Determine the [X, Y] coordinate at the center of the cell enclosing the given text.  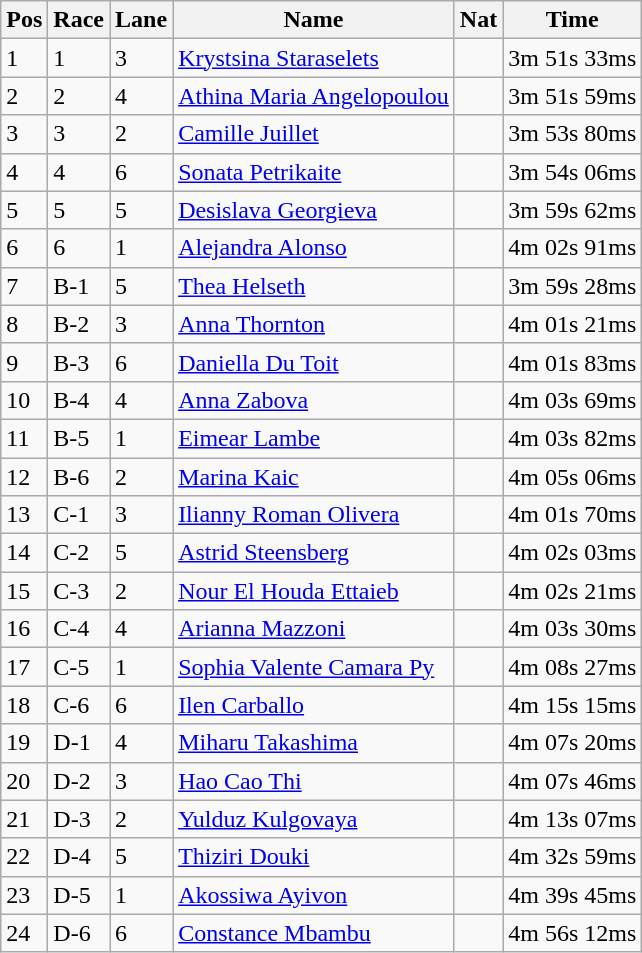
16 [24, 629]
Ilianny Roman Olivera [314, 515]
B-1 [79, 286]
Thiziri Douki [314, 857]
Eimear Lambe [314, 438]
B-6 [79, 477]
Anna Thornton [314, 324]
12 [24, 477]
4m 01s 21ms [572, 324]
17 [24, 667]
23 [24, 895]
4m 13s 07ms [572, 819]
Arianna Mazzoni [314, 629]
Miharu Takashima [314, 743]
20 [24, 781]
B-3 [79, 362]
Daniella Du Toit [314, 362]
13 [24, 515]
4m 01s 70ms [572, 515]
4m 02s 03ms [572, 553]
4m 03s 69ms [572, 400]
C-2 [79, 553]
15 [24, 591]
4m 02s 21ms [572, 591]
4m 32s 59ms [572, 857]
Pos [24, 20]
C-5 [79, 667]
22 [24, 857]
9 [24, 362]
11 [24, 438]
B-5 [79, 438]
4m 03s 30ms [572, 629]
C-6 [79, 705]
Akossiwa Ayivon [314, 895]
Camille Juillet [314, 134]
3m 54s 06ms [572, 172]
B-2 [79, 324]
Time [572, 20]
4m 07s 20ms [572, 743]
Desislava Georgieva [314, 210]
Race [79, 20]
Sonata Petrikaite [314, 172]
19 [24, 743]
Lane [142, 20]
C-3 [79, 591]
D-2 [79, 781]
Athina Maria Angelopoulou [314, 96]
4m 07s 46ms [572, 781]
Alejandra Alonso [314, 248]
Krystsina Staraselets [314, 58]
14 [24, 553]
4m 01s 83ms [572, 362]
7 [24, 286]
4m 08s 27ms [572, 667]
4m 56s 12ms [572, 933]
B-4 [79, 400]
D-5 [79, 895]
8 [24, 324]
3m 53s 80ms [572, 134]
Constance Mbambu [314, 933]
4m 15s 15ms [572, 705]
Sophia Valente Camara Py [314, 667]
Marina Kaic [314, 477]
4m 05s 06ms [572, 477]
C-4 [79, 629]
4m 02s 91ms [572, 248]
D-6 [79, 933]
3m 51s 59ms [572, 96]
D-1 [79, 743]
D-4 [79, 857]
3m 59s 62ms [572, 210]
Ilen Carballo [314, 705]
Nat [478, 20]
4m 39s 45ms [572, 895]
24 [24, 933]
10 [24, 400]
Name [314, 20]
Anna Zabova [314, 400]
D-3 [79, 819]
3m 51s 33ms [572, 58]
18 [24, 705]
21 [24, 819]
4m 03s 82ms [572, 438]
C-1 [79, 515]
Nour El Houda Ettaieb [314, 591]
Yulduz Kulgovaya [314, 819]
Hao Cao Thi [314, 781]
Thea Helseth [314, 286]
Astrid Steensberg [314, 553]
3m 59s 28ms [572, 286]
